For the text-containing cell, return its midpoint in [X, Y] coordinate format. 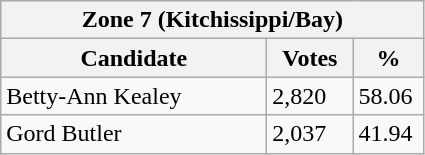
% [388, 58]
Votes [310, 58]
2,037 [310, 134]
Gord Butler [134, 134]
Betty-Ann Kealey [134, 96]
41.94 [388, 134]
Candidate [134, 58]
58.06 [388, 96]
Zone 7 (Kitchissippi/Bay) [212, 20]
2,820 [310, 96]
